Determine the [X, Y] coordinate at the center of the cell enclosing the given text.  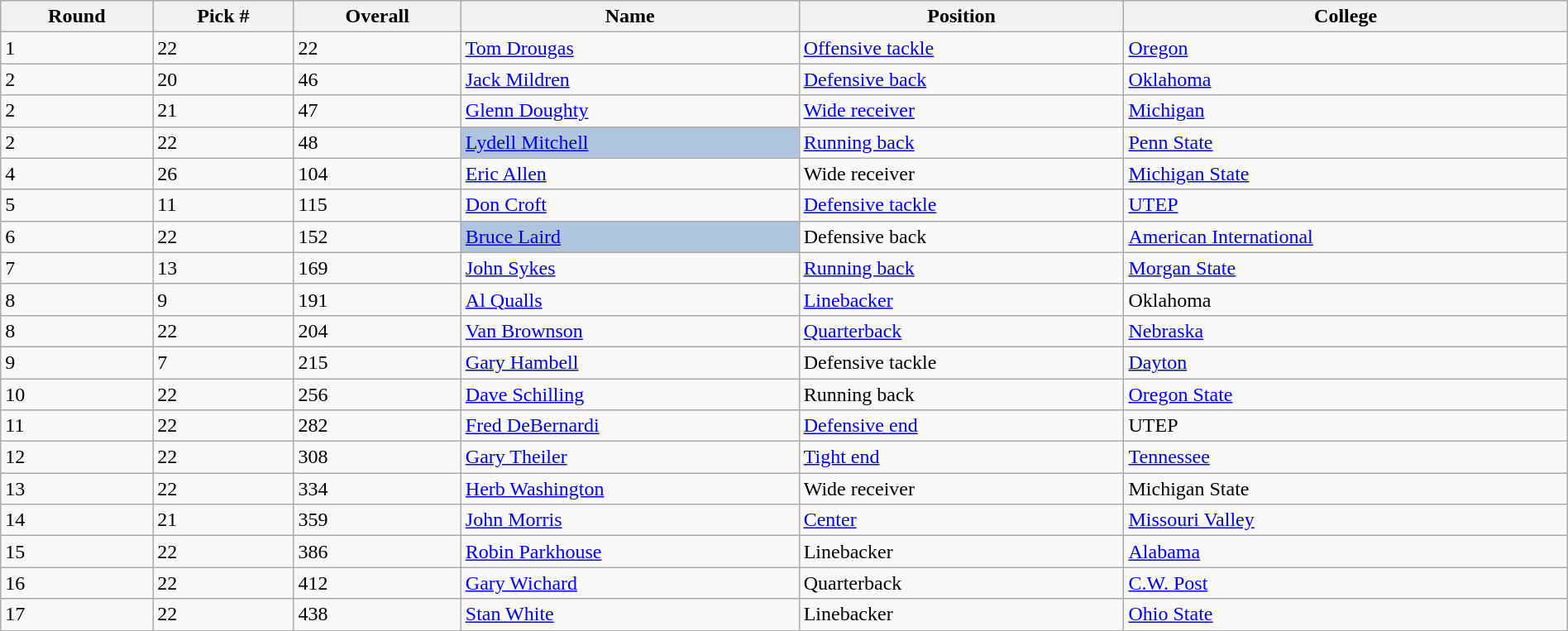
5 [77, 205]
10 [77, 394]
1 [77, 48]
14 [77, 520]
C.W. Post [1346, 583]
334 [377, 489]
191 [377, 299]
Alabama [1346, 552]
412 [377, 583]
115 [377, 205]
16 [77, 583]
215 [377, 362]
Don Croft [630, 205]
Tennessee [1346, 457]
6 [77, 237]
Oregon [1346, 48]
Oregon State [1346, 394]
Offensive tackle [961, 48]
Tight end [961, 457]
26 [223, 174]
Glenn Doughty [630, 111]
386 [377, 552]
Overall [377, 17]
282 [377, 426]
Michigan [1346, 111]
Bruce Laird [630, 237]
Lydell Mitchell [630, 142]
46 [377, 79]
12 [77, 457]
Round [77, 17]
John Sykes [630, 268]
Robin Parkhouse [630, 552]
104 [377, 174]
Nebraska [1346, 331]
152 [377, 237]
47 [377, 111]
Herb Washington [630, 489]
438 [377, 614]
Jack Mildren [630, 79]
Defensive end [961, 426]
17 [77, 614]
Pick # [223, 17]
48 [377, 142]
169 [377, 268]
Name [630, 17]
256 [377, 394]
359 [377, 520]
Fred DeBernardi [630, 426]
Dave Schilling [630, 394]
Van Brownson [630, 331]
204 [377, 331]
Position [961, 17]
John Morris [630, 520]
Tom Drougas [630, 48]
Eric Allen [630, 174]
College [1346, 17]
Missouri Valley [1346, 520]
Gary Hambell [630, 362]
Gary Theiler [630, 457]
Stan White [630, 614]
Dayton [1346, 362]
Gary Wichard [630, 583]
4 [77, 174]
American International [1346, 237]
20 [223, 79]
Penn State [1346, 142]
Center [961, 520]
15 [77, 552]
308 [377, 457]
Morgan State [1346, 268]
Ohio State [1346, 614]
Al Qualls [630, 299]
